Determine the [x, y] coordinate at the center of the cell enclosing the given text.  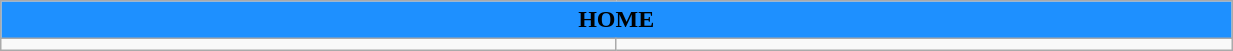
HOME [616, 20]
